From the cell containing the given text, extract its center point as (X, Y) coordinate. 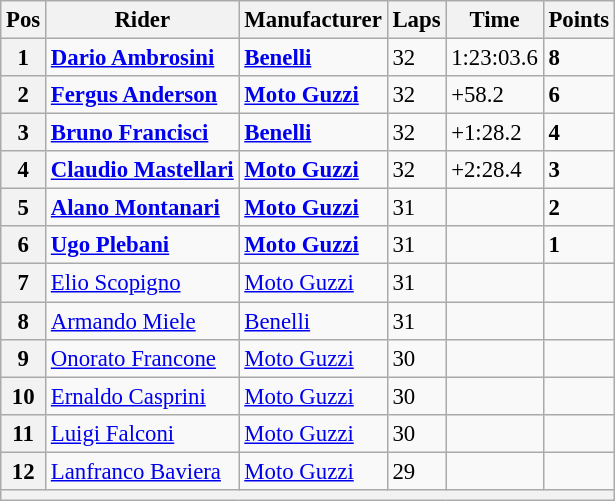
+2:28.4 (494, 170)
Rider (142, 20)
Laps (416, 20)
Claudio Mastellari (142, 170)
Alano Montanari (142, 208)
Armando Miele (142, 321)
Dario Ambrosini (142, 58)
Time (494, 20)
Pos (24, 20)
Points (578, 20)
29 (416, 471)
5 (24, 208)
Lanfranco Baviera (142, 471)
+1:28.2 (494, 133)
Ugo Plebani (142, 245)
Luigi Falconi (142, 433)
Elio Scopigno (142, 283)
7 (24, 283)
Manufacturer (313, 20)
+58.2 (494, 95)
Ernaldo Casprini (142, 396)
10 (24, 396)
11 (24, 433)
1:23:03.6 (494, 58)
9 (24, 358)
Onorato Francone (142, 358)
Fergus Anderson (142, 95)
12 (24, 471)
Bruno Francisci (142, 133)
